For the text-containing cell, return its midpoint in (X, Y) coordinate format. 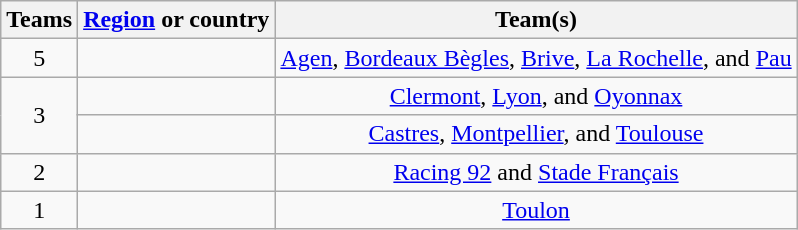
Clermont, Lyon, and Oyonnax (536, 96)
Racing 92 and Stade Français (536, 172)
Region or country (176, 20)
3 (40, 115)
Castres, Montpellier, and Toulouse (536, 134)
5 (40, 58)
1 (40, 210)
2 (40, 172)
Agen, Bordeaux Bègles, Brive, La Rochelle, and Pau (536, 58)
Toulon (536, 210)
Teams (40, 20)
Team(s) (536, 20)
